Extract the [x, y] coordinate from the center of the cell holding the provided text.  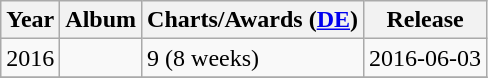
Album [101, 20]
Year [30, 20]
2016-06-03 [426, 58]
Release [426, 20]
Charts/Awards (DE) [253, 20]
2016 [30, 58]
9 (8 weeks) [253, 58]
